Determine the [X, Y] coordinate at the center of the cell enclosing the given text.  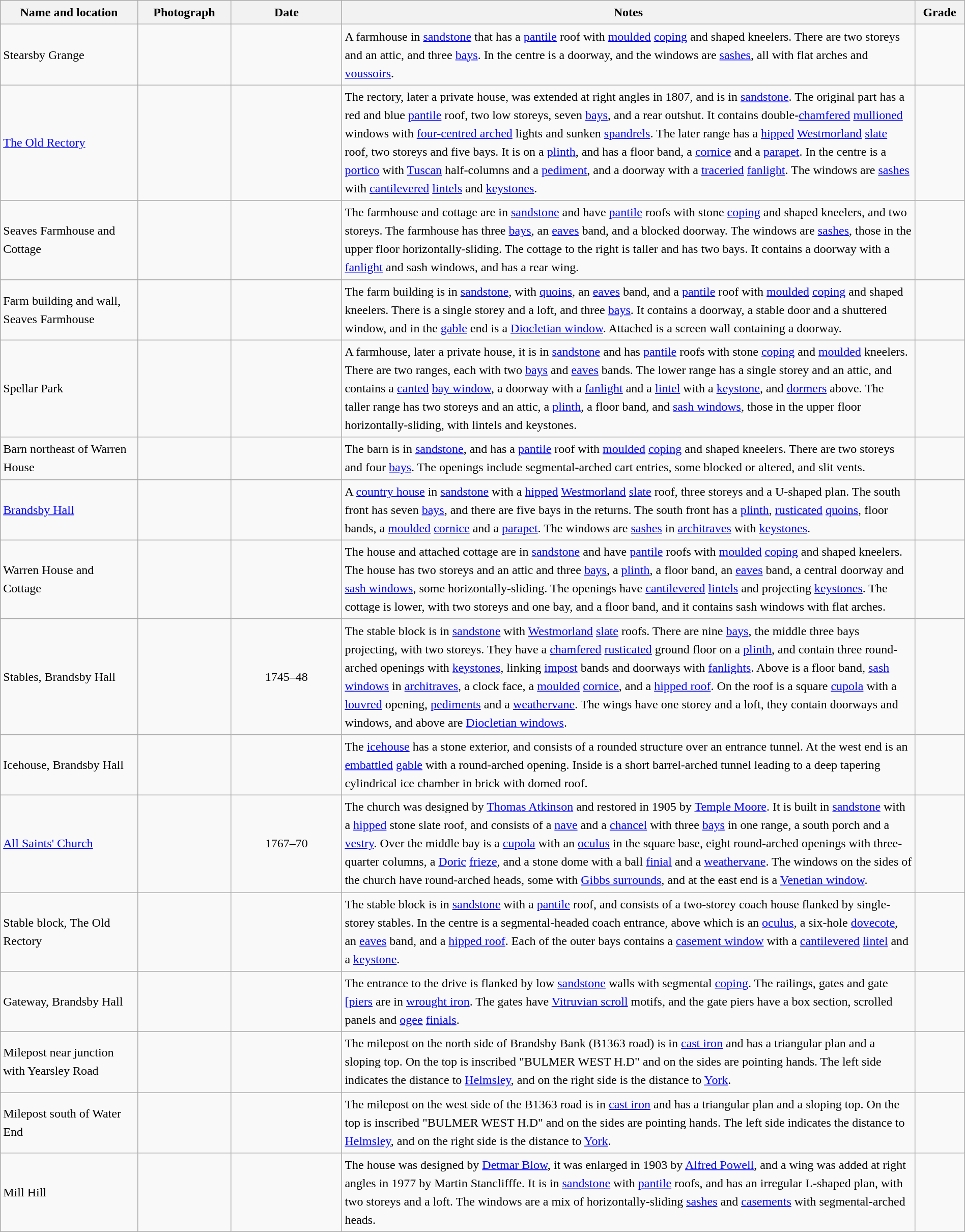
Stearsby Grange [69, 55]
Stables, Brandsby Hall [69, 677]
Milepost near junction with Yearsley Road [69, 1063]
Barn northeast of Warren House [69, 458]
Gateway, Brandsby Hall [69, 1001]
Stable block, The Old Rectory [69, 932]
Date [287, 12]
All Saints' Church [69, 844]
Spellar Park [69, 389]
Grade [940, 12]
Icehouse, Brandsby Hall [69, 764]
1767–70 [287, 844]
The Old Rectory [69, 142]
Farm building and wall,Seaves Farmhouse [69, 309]
1745–48 [287, 677]
Brandsby Hall [69, 510]
Notes [628, 12]
Photograph [184, 12]
Seaves Farmhouse and Cottage [69, 240]
Name and location [69, 12]
Warren House and Cottage [69, 579]
Mill Hill [69, 1193]
Milepost south of Water End [69, 1123]
